Scan for the cell matching the given text and deliver its (x, y) coordinate at center. 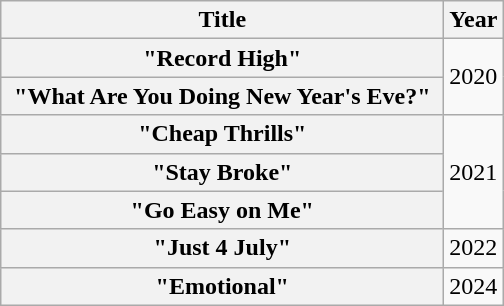
2022 (474, 248)
2021 (474, 172)
"Go Easy on Me" (222, 210)
"Just 4 July" (222, 248)
Title (222, 20)
"Record High" (222, 58)
"Emotional" (222, 286)
"What Are You Doing New Year's Eve?" (222, 96)
2020 (474, 77)
"Stay Broke" (222, 172)
2024 (474, 286)
Year (474, 20)
"Cheap Thrills" (222, 134)
